From the cell containing the given text, extract its center point as [x, y] coordinate. 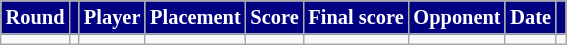
Final score [356, 17]
Player [112, 17]
Round [36, 17]
Score [275, 17]
Date [530, 17]
Placement [195, 17]
Opponent [458, 17]
